Determine the [X, Y] coordinate at the center of the cell enclosing the given text.  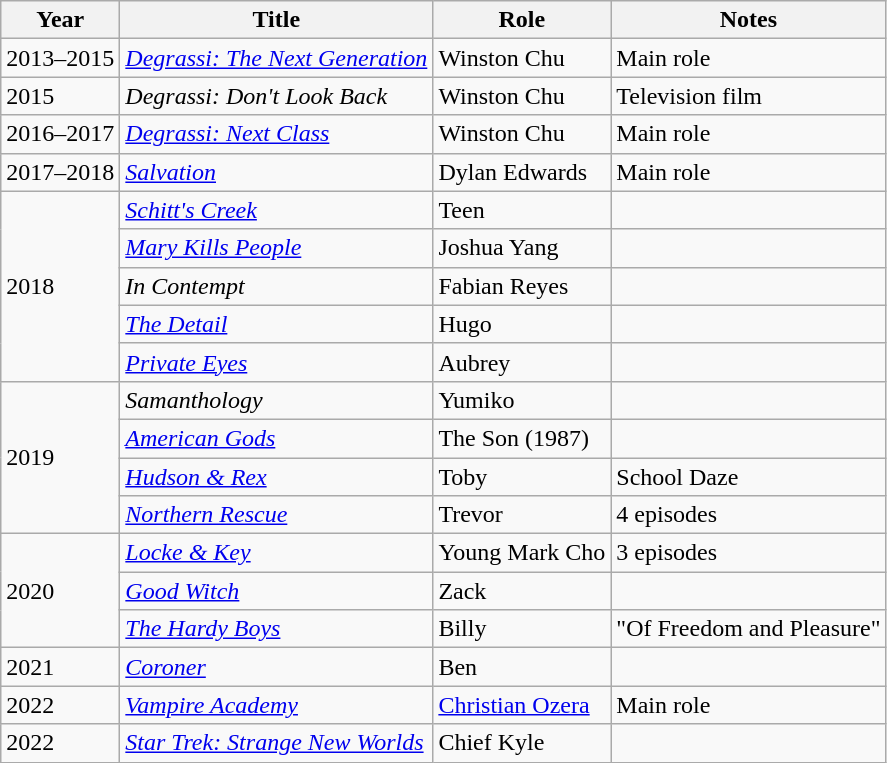
American Gods [276, 438]
The Hardy Boys [276, 629]
2015 [60, 96]
Mary Kills People [276, 248]
4 episodes [748, 515]
"Of Freedom and Pleasure" [748, 629]
Christian Ozera [522, 705]
Yumiko [522, 400]
Northern Rescue [276, 515]
Zack [522, 591]
Television film [748, 96]
Billy [522, 629]
2021 [60, 667]
Vampire Academy [276, 705]
2020 [60, 591]
Teen [522, 210]
2019 [60, 457]
Good Witch [276, 591]
Chief Kyle [522, 743]
Locke & Key [276, 553]
2018 [60, 286]
Fabian Reyes [522, 286]
The Detail [276, 324]
Role [522, 20]
In Contempt [276, 286]
2017–2018 [60, 172]
2013–2015 [60, 58]
Degrassi: Don't Look Back [276, 96]
Toby [522, 477]
Ben [522, 667]
Notes [748, 20]
Star Trek: Strange New Worlds [276, 743]
Dylan Edwards [522, 172]
School Daze [748, 477]
Coroner [276, 667]
The Son (1987) [522, 438]
Degrassi: Next Class [276, 134]
2016–2017 [60, 134]
Title [276, 20]
Hudson & Rex [276, 477]
3 episodes [748, 553]
Joshua Yang [522, 248]
Degrassi: The Next Generation [276, 58]
Samanthology [276, 400]
Trevor [522, 515]
Young Mark Cho [522, 553]
Private Eyes [276, 362]
Salvation [276, 172]
Schitt's Creek [276, 210]
Year [60, 20]
Hugo [522, 324]
Aubrey [522, 362]
